From the cell containing the given text, extract its center point as (x, y) coordinate. 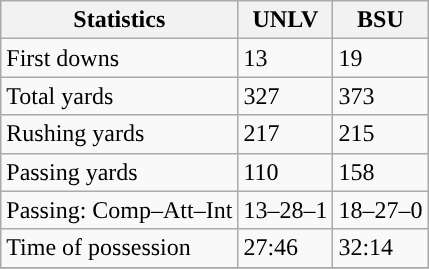
19 (380, 58)
32:14 (380, 248)
18–27–0 (380, 210)
First downs (120, 58)
Rushing yards (120, 134)
27:46 (286, 248)
217 (286, 134)
Passing yards (120, 172)
13 (286, 58)
Passing: Comp–Att–Int (120, 210)
327 (286, 96)
UNLV (286, 20)
215 (380, 134)
BSU (380, 20)
110 (286, 172)
373 (380, 96)
Time of possession (120, 248)
Total yards (120, 96)
13–28–1 (286, 210)
158 (380, 172)
Statistics (120, 20)
